Capture the cell that displays the provided text and extract its [x, y] central coordinate. 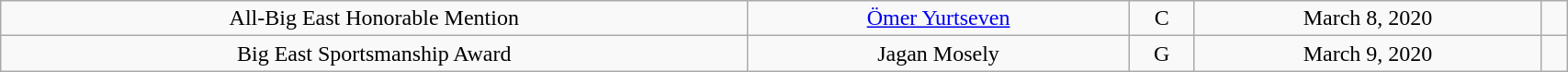
C [1161, 18]
G [1161, 54]
All-Big East Honorable Mention [375, 18]
Big East Sportsmanship Award [375, 54]
March 9, 2020 [1368, 54]
March 8, 2020 [1368, 18]
Ömer Yurtseven [939, 18]
Jagan Mosely [939, 54]
